Extract the (x, y) coordinate from the center of the cell holding the provided text.  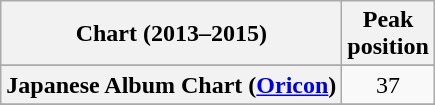
Peakposition (388, 34)
37 (388, 85)
Japanese Album Chart (Oricon) (172, 85)
Chart (2013–2015) (172, 34)
